From the cell containing the given text, extract its center point as [x, y] coordinate. 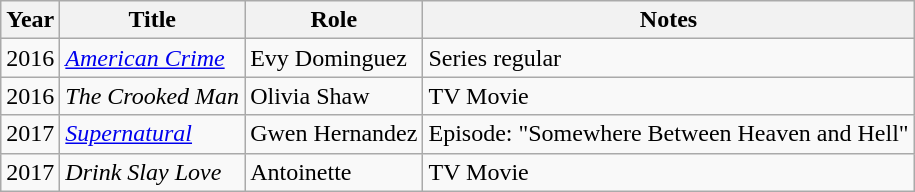
Antoinette [334, 172]
Series regular [668, 58]
Olivia Shaw [334, 96]
Title [152, 20]
Gwen Hernandez [334, 134]
Supernatural [152, 134]
Role [334, 20]
Drink Slay Love [152, 172]
Notes [668, 20]
Evy Dominguez [334, 58]
Episode: "Somewhere Between Heaven and Hell" [668, 134]
American Crime [152, 58]
The Crooked Man [152, 96]
Year [30, 20]
